Detect which cell encompasses the target text, then output its [X, Y] center coordinate. 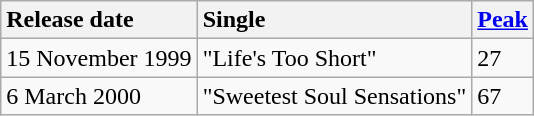
6 March 2000 [99, 96]
27 [503, 58]
Peak [503, 20]
Single [334, 20]
Release date [99, 20]
"Sweetest Soul Sensations" [334, 96]
15 November 1999 [99, 58]
67 [503, 96]
"Life's Too Short" [334, 58]
